Search for the cell housing the specified text and yield its [x, y] center coordinate. 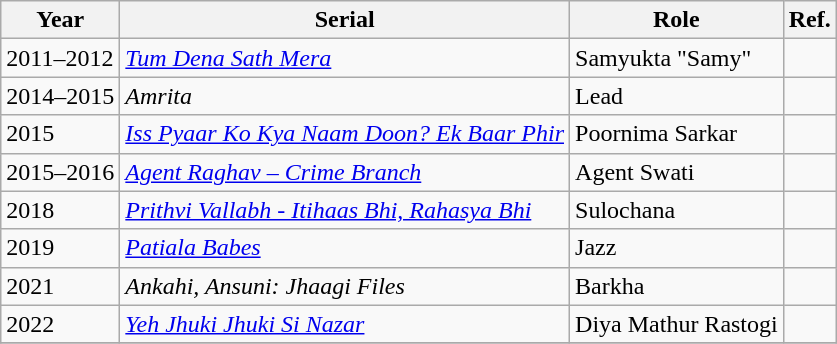
Role [677, 20]
Jazz [677, 248]
2018 [60, 210]
Iss Pyaar Ko Kya Naam Doon? Ek Baar Phir [345, 134]
Yeh Jhuki Jhuki Si Nazar [345, 324]
Agent Raghav – Crime Branch [345, 172]
Patiala Babes [345, 248]
2011–2012 [60, 58]
Prithvi Vallabh - Itihaas Bhi, Rahasya Bhi [345, 210]
Amrita [345, 96]
Poornima Sarkar [677, 134]
Samyukta "Samy" [677, 58]
Year [60, 20]
2022 [60, 324]
2014–2015 [60, 96]
Sulochana [677, 210]
2015–2016 [60, 172]
Diya Mathur Rastogi [677, 324]
Agent Swati [677, 172]
Lead [677, 96]
2021 [60, 286]
Barkha [677, 286]
2019 [60, 248]
Ankahi, Ansuni: Jhaagi Files [345, 286]
Serial [345, 20]
Tum Dena Sath Mera [345, 58]
2015 [60, 134]
Ref. [810, 20]
